Scan for the cell matching the given text and deliver its (x, y) coordinate at center. 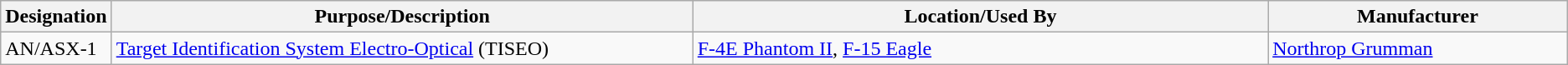
Northrop Grumman (1418, 48)
Designation (56, 17)
Purpose/Description (402, 17)
Manufacturer (1418, 17)
Location/Used By (980, 17)
AN/ASX-1 (56, 48)
Target Identification System Electro-Optical (TISEO) (402, 48)
F-4E Phantom II, F-15 Eagle (980, 48)
